From the cell containing the given text, extract its center point as [X, Y] coordinate. 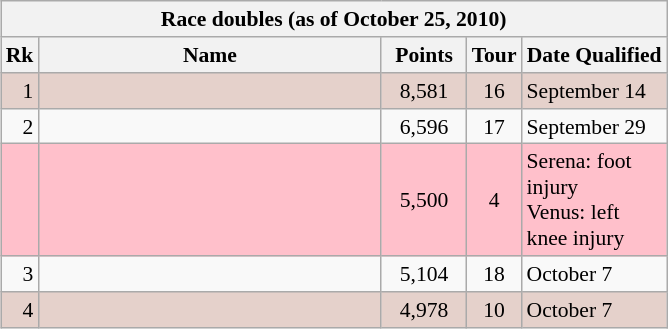
8,581 [424, 91]
3 [20, 274]
Serena: foot injuryVenus: left knee injury [594, 200]
1 [20, 91]
Name [210, 55]
5,104 [424, 274]
17 [494, 126]
September 29 [594, 126]
September 14 [594, 91]
4,978 [424, 310]
6,596 [424, 126]
16 [494, 91]
2 [20, 126]
Date Qualified [594, 55]
Points [424, 55]
Tour [494, 55]
5,500 [424, 200]
Race doubles (as of October 25, 2010) [334, 19]
10 [494, 310]
18 [494, 274]
Rk [20, 55]
